Extract the [X, Y] coordinate from the center of the cell holding the provided text.  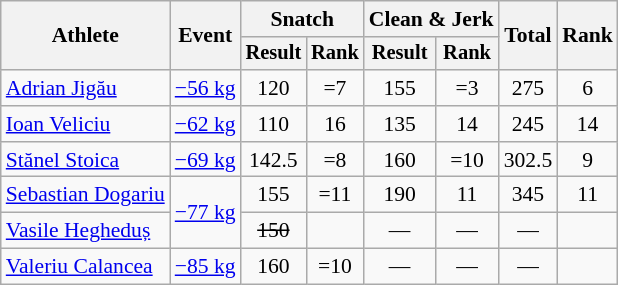
=11 [335, 195]
−77 kg [206, 212]
9 [588, 160]
=8 [335, 160]
302.5 [528, 160]
Adrian Jigău [86, 88]
Athlete [86, 36]
135 [400, 124]
Vasile Hegheduș [86, 231]
142.5 [274, 160]
150 [274, 231]
Stănel Stoica [86, 160]
Clean & Jerk [432, 19]
110 [274, 124]
Valeriu Calancea [86, 267]
Ioan Veliciu [86, 124]
=7 [335, 88]
Snatch [302, 19]
120 [274, 88]
=3 [466, 88]
190 [400, 195]
Sebastian Dogariu [86, 195]
16 [335, 124]
345 [528, 195]
6 [588, 88]
275 [528, 88]
−69 kg [206, 160]
−85 kg [206, 267]
−56 kg [206, 88]
245 [528, 124]
−62 kg [206, 124]
Total [528, 36]
Event [206, 36]
